Search for the cell housing the specified text and yield its [x, y] center coordinate. 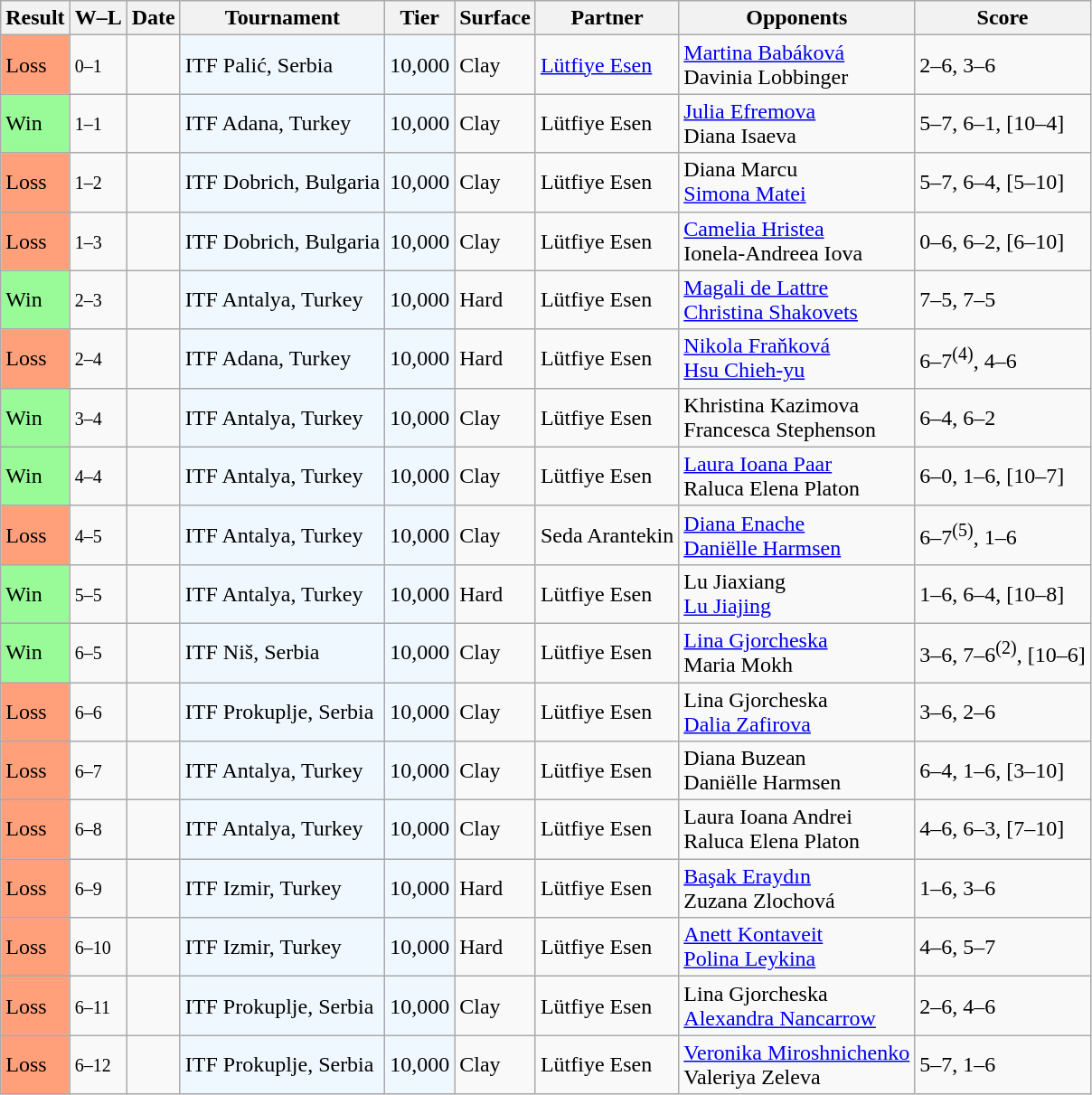
7–5, 7–5 [1003, 300]
5–7, 6–1, [10–4] [1003, 123]
ITF Palić, Serbia [282, 65]
Partner [607, 18]
Laura Ioana Paar Raluca Elena Platon [797, 476]
2–6, 3–6 [1003, 65]
Başak Eraydın Zuzana Zlochová [797, 888]
6–0, 1–6, [10–7] [1003, 476]
Lina Gjorcheska Dalia Zafirova [797, 711]
Result [35, 18]
5–7, 6–4, [5–10] [1003, 183]
Tournament [282, 18]
Score [1003, 18]
1–6, 3–6 [1003, 888]
6–9 [98, 888]
Diana Buzean Daniëlle Harmsen [797, 770]
Julia Efremova Diana Isaeva [797, 123]
6–7(5), 1–6 [1003, 535]
Lina Gjorcheska Maria Mokh [797, 653]
6–11 [98, 1005]
4–6, 5–7 [1003, 948]
Laura Ioana Andrei Raluca Elena Platon [797, 830]
0–1 [98, 65]
6–8 [98, 830]
Veronika Miroshnichenko Valeriya Zeleva [797, 1065]
6–7(4), 4–6 [1003, 358]
Surface [495, 18]
6–4, 1–6, [3–10] [1003, 770]
ITF Niš, Serbia [282, 653]
Khristina Kazimova Francesca Stephenson [797, 418]
W–L [98, 18]
2–3 [98, 300]
5–7, 1–6 [1003, 1065]
Anett Kontaveit Polina Leykina [797, 948]
4–5 [98, 535]
6–5 [98, 653]
Diana Marcu Simona Matei [797, 183]
5–5 [98, 593]
3–6, 2–6 [1003, 711]
3–4 [98, 418]
6–7 [98, 770]
Date [154, 18]
2–6, 4–6 [1003, 1005]
6–10 [98, 948]
Diana Enache Daniëlle Harmsen [797, 535]
6–4, 6–2 [1003, 418]
1–6, 6–4, [10–8] [1003, 593]
Nikola Fraňková Hsu Chieh-yu [797, 358]
Magali de Lattre Christina Shakovets [797, 300]
Lina Gjorcheska Alexandra Nancarrow [797, 1005]
1–3 [98, 241]
1–2 [98, 183]
Seda Arantekin [607, 535]
4–4 [98, 476]
Lu Jiaxiang Lu Jiajing [797, 593]
3–6, 7–6(2), [10–6] [1003, 653]
1–1 [98, 123]
2–4 [98, 358]
0–6, 6–2, [6–10] [1003, 241]
Camelia Hristea Ionela-Andreea Iova [797, 241]
Martina Babáková Davinia Lobbinger [797, 65]
Tier [419, 18]
6–12 [98, 1065]
4–6, 6–3, [7–10] [1003, 830]
Opponents [797, 18]
6–6 [98, 711]
